Identify which cell holds the provided text, then report its (x, y) central coordinate. 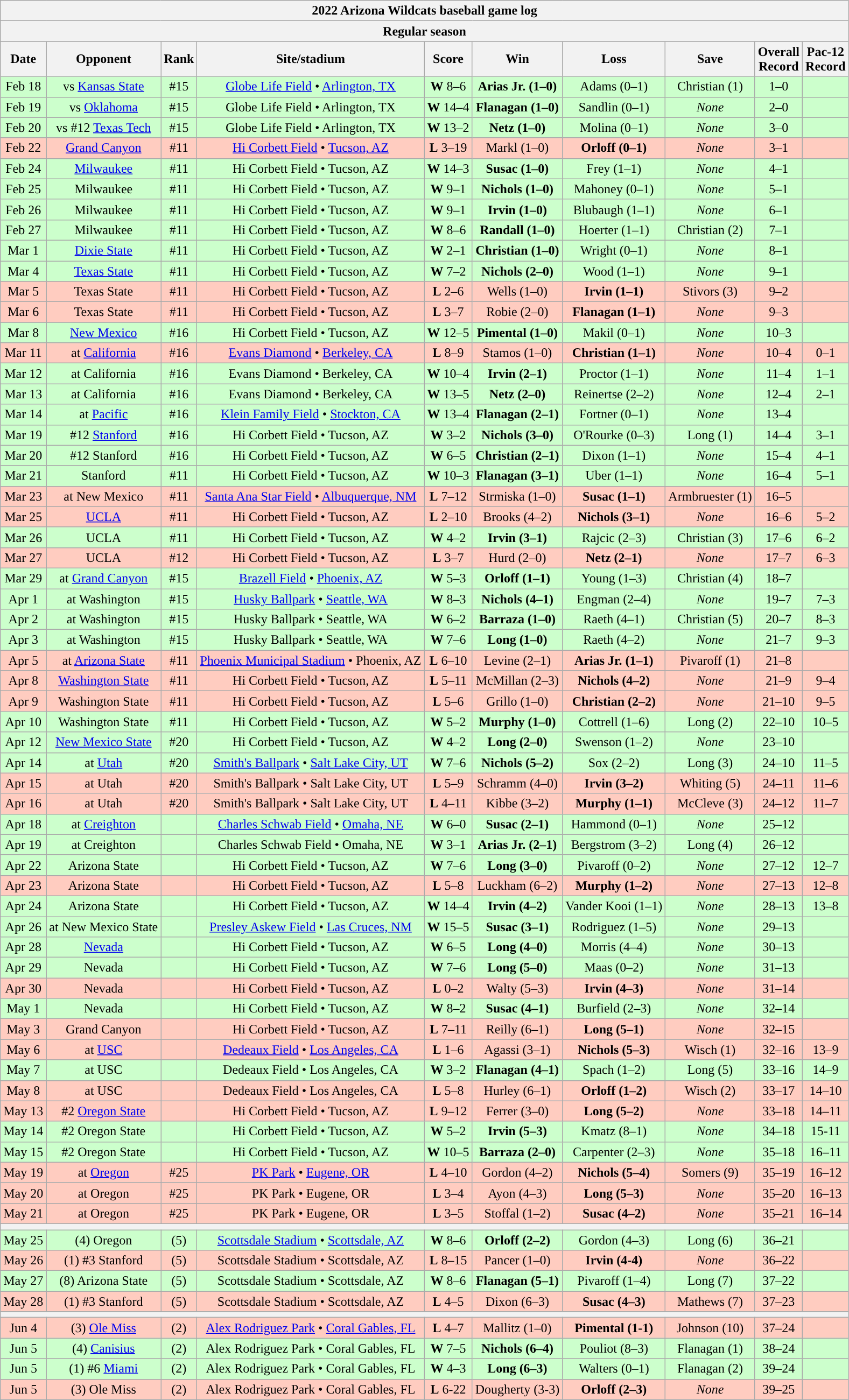
Kmatz (8–1) (614, 1131)
Mar 27 (24, 558)
Apr 15 (24, 783)
Score (448, 59)
Apr 23 (24, 885)
Flanagan (1–1) (614, 312)
3–0 (778, 128)
L 5–9 (448, 783)
Mar 20 (24, 455)
L 9–12 (448, 1111)
(4) Oregon (103, 1240)
Susac (4–1) (517, 1009)
Mar 29 (24, 578)
vs #12 Texas Tech (103, 128)
30–13 (778, 947)
Mallitz (1–0) (517, 1328)
Nichols (5–4) (614, 1172)
Pivaroff (0–2) (614, 865)
Pouliot (8–3) (614, 1348)
Long (1) (710, 435)
Long (3) (710, 763)
35–18 (778, 1152)
Long (7) (710, 1281)
Apr 29 (24, 968)
Flanagan (3–1) (517, 476)
Site/stadium (311, 59)
May 1 (24, 1009)
14–9 (826, 1070)
Johnson (10) (710, 1328)
11–4 (778, 374)
Long (3–0) (517, 865)
Blubaugh (1–1) (614, 209)
36–21 (778, 1240)
Agassi (3–1) (517, 1050)
Dixon (6–3) (517, 1301)
vs Oklahoma (103, 107)
Gordon (4–3) (614, 1240)
Phoenix Municipal Stadium • Phoenix, AZ (311, 660)
Orloff (2–3) (614, 1389)
Pimental (1–0) (517, 333)
Apr 26 (24, 926)
18–7 (778, 578)
vs Kansas State (103, 87)
May 20 (24, 1193)
OverallRecord (778, 59)
L 6–10 (448, 660)
31–13 (778, 968)
Jun 4 (24, 1328)
Sandlin (0–1) (614, 107)
2–1 (826, 394)
23–10 (778, 742)
Proctor (1–1) (614, 374)
Irvin (4–2) (517, 906)
May 26 (24, 1261)
Engman (2–4) (614, 599)
Murphy (1–2) (614, 885)
38–24 (778, 1348)
13–8 (826, 906)
Somers (9) (710, 1172)
16–13 (826, 1193)
Long (6–3) (517, 1369)
Loss (614, 59)
16–14 (826, 1213)
37–24 (778, 1328)
33–17 (778, 1091)
Apr 3 (24, 640)
Save (710, 59)
May 13 (24, 1111)
11–7 (826, 804)
Flanagan (5–1) (517, 1281)
Apr 8 (24, 681)
at New Mexico (103, 496)
Makil (0–1) (614, 333)
W 13–5 (448, 394)
Susac (4–3) (614, 1301)
W 15–5 (448, 926)
Feb 19 (24, 107)
2022 Arizona Wildcats baseball game log (424, 11)
15-11 (826, 1131)
Flanagan (2–1) (517, 414)
Win (517, 59)
Apr 1 (24, 599)
Mar 21 (24, 476)
L 8–9 (448, 353)
Sox (2–2) (614, 763)
L 2–6 (448, 292)
Long (1–0) (517, 640)
Stanford (103, 476)
L 1–6 (448, 1050)
24–12 (778, 804)
1–1 (826, 374)
Mar 1 (24, 250)
W 7–2 (448, 271)
Randall (1–0) (517, 230)
L 4–5 (448, 1301)
W 10–5 (448, 1152)
W 5–3 (448, 578)
W 7–5 (448, 1348)
Feb 24 (24, 168)
Luckham (6–2) (517, 885)
Long (5–1) (614, 1029)
Rodriguez (1–5) (614, 926)
5–2 (826, 517)
L 4–7 (448, 1328)
Mar 8 (24, 333)
Wisch (1) (710, 1050)
May 3 (24, 1029)
Apr 16 (24, 804)
Nichols (3–1) (614, 517)
29–13 (778, 926)
Stivors (3) (710, 292)
35–20 (778, 1193)
Susac (1–1) (614, 496)
Nichols (3–0) (517, 435)
Long (5–0) (517, 968)
Arias Jr. (1–0) (517, 87)
11–5 (826, 763)
Christian (5) (710, 620)
Santa Ana Star Field • Albuquerque, NM (311, 496)
37–22 (778, 1281)
Hoerter (1–1) (614, 230)
New Mexico State (103, 742)
11–6 (826, 783)
Walters (0–1) (614, 1369)
Feb 20 (24, 128)
Nichols (2–0) (517, 271)
May 6 (24, 1050)
W 14–3 (448, 168)
26–12 (778, 845)
Netz (2–1) (614, 558)
16–5 (778, 496)
Date (24, 59)
L 8–15 (448, 1261)
Apr 24 (24, 906)
W 10–3 (448, 476)
Carpenter (2–3) (614, 1152)
W 8–2 (448, 1009)
Long (2–0) (517, 742)
Flanagan (4–1) (517, 1070)
May 21 (24, 1213)
Brazell Field • Phoenix, AZ (311, 578)
L 3–5 (448, 1213)
Irvin (4–3) (614, 988)
L 6-22 (448, 1389)
Irvin (4-4) (614, 1261)
33–16 (778, 1070)
L 3–19 (448, 148)
Mar 14 (24, 414)
0–1 (826, 353)
Feb 22 (24, 148)
at New Mexico State (103, 926)
32–16 (778, 1050)
Frey (1–1) (614, 168)
Mar 13 (24, 394)
Stoffal (1–2) (517, 1213)
L 2–10 (448, 517)
Rank (179, 59)
Mar 11 (24, 353)
9–2 (778, 292)
Mar 25 (24, 517)
Pivaroff (1) (710, 660)
Flanagan (2) (710, 1369)
10–5 (826, 722)
Christian (3) (710, 537)
W 3–1 (448, 845)
Opponent (103, 59)
34–18 (778, 1131)
Maas (0–2) (614, 968)
L 5–11 (448, 681)
Mathews (7) (710, 1301)
Rajcic (2–3) (614, 537)
36–22 (778, 1261)
Mar 4 (24, 271)
21–7 (778, 640)
14–4 (778, 435)
Irvin (1–1) (614, 292)
16–6 (778, 517)
Ayon (4–3) (517, 1193)
19–7 (778, 599)
Long (2) (710, 722)
Pancer (1–0) (517, 1261)
Dougherty (3-3) (517, 1389)
Reilly (6–1) (517, 1029)
McMillan (2–3) (517, 681)
27–12 (778, 865)
Nichols (1–0) (517, 189)
Murphy (1–1) (614, 804)
W 10–4 (448, 374)
Netz (1–0) (517, 128)
Orloff (1–2) (614, 1091)
Grillo (1–0) (517, 701)
Susac (1–0) (517, 168)
12–7 (826, 865)
May 8 (24, 1091)
Markl (1–0) (517, 148)
May 28 (24, 1301)
Hammond (0–1) (614, 824)
Christian (1) (710, 87)
Irvin (5–3) (517, 1131)
Pimental (1-1) (614, 1328)
27–13 (778, 885)
Feb 26 (24, 209)
May 15 (24, 1152)
Orloff (1–1) (517, 578)
Susac (4–2) (614, 1213)
Apr 10 (24, 722)
at Grand Canyon (103, 578)
Long (5) (710, 1070)
Flanagan (1) (710, 1348)
10–4 (778, 353)
Mar 19 (24, 435)
16–4 (778, 476)
May 7 (24, 1070)
35–21 (778, 1213)
Mar 26 (24, 537)
33–18 (778, 1111)
28–13 (778, 906)
Reinertse (2–2) (614, 394)
10–3 (778, 333)
7–3 (826, 599)
Wood (1–1) (614, 271)
Mar 5 (24, 292)
9–4 (826, 681)
12–4 (778, 394)
Nichols (4–2) (614, 681)
Burfield (2–3) (614, 1009)
L 4–11 (448, 804)
Fortner (0–1) (614, 414)
9–5 (826, 701)
Barraza (2–0) (517, 1152)
Murphy (1–0) (517, 722)
Klein Family Field • Stockton, CA (311, 414)
21–10 (778, 701)
14–11 (826, 1111)
Christian (1–0) (517, 250)
W 2–1 (448, 250)
Orloff (0–1) (614, 148)
L 7–11 (448, 1029)
Regular season (424, 31)
Apr 19 (24, 845)
New Mexico (103, 333)
Long (4–0) (517, 947)
15–4 (778, 455)
Apr 5 (24, 660)
Nichols (5–3) (614, 1050)
Christian (2–2) (614, 701)
Armbruester (1) (710, 496)
W 13–2 (448, 128)
Stamos (1–0) (517, 353)
Strmiska (1–0) (517, 496)
L 3–4 (448, 1193)
Long (5–3) (614, 1193)
Dixon (1–1) (614, 455)
Whiting (5) (710, 783)
May 25 (24, 1240)
Spach (1–2) (614, 1070)
32–15 (778, 1029)
Irvin (1–0) (517, 209)
Irvin (3–1) (517, 537)
McCleve (3) (710, 804)
Uber (1–1) (614, 476)
W 13–4 (448, 414)
Mar 23 (24, 496)
20–7 (778, 620)
Presley Askew Field • Las Cruces, NM (311, 926)
Apr 9 (24, 701)
6–2 (826, 537)
Christian (1–1) (614, 353)
Long (5–2) (614, 1111)
May 27 (24, 1281)
Apr 30 (24, 988)
7–1 (778, 230)
Mar 6 (24, 312)
Nichols (4–1) (517, 599)
Levine (2–1) (517, 660)
Brooks (4–2) (517, 517)
Wisch (2) (710, 1091)
O'Rourke (0–3) (614, 435)
6–1 (778, 209)
25–12 (778, 824)
Susac (2–1) (517, 824)
6–3 (826, 558)
35–19 (778, 1172)
21–8 (778, 660)
Irvin (2–1) (517, 374)
Apr 18 (24, 824)
Swenson (1–2) (614, 742)
39–24 (778, 1369)
(4) Canisius (103, 1348)
L 0–2 (448, 988)
Bergstrom (3–2) (614, 845)
31–14 (778, 988)
8–3 (826, 620)
Flanagan (1–0) (517, 107)
24–10 (778, 763)
Molina (0–1) (614, 128)
Mahoney (0–1) (614, 189)
Christian (2) (710, 230)
Barraza (1–0) (517, 620)
Netz (2–0) (517, 394)
W 4–3 (448, 1369)
32–14 (778, 1009)
Feb 25 (24, 189)
Cottrell (1–6) (614, 722)
L 7–12 (448, 496)
12–8 (826, 885)
Wells (1–0) (517, 292)
16–12 (826, 1172)
Long (4) (710, 845)
Christian (2–1) (517, 455)
16–11 (826, 1152)
May 19 (24, 1172)
39–25 (778, 1389)
14–10 (826, 1091)
Kibbe (3–2) (517, 804)
8–1 (778, 250)
L 5–6 (448, 701)
Apr 2 (24, 620)
Morris (4–4) (614, 947)
W 12–5 (448, 333)
(1) #6 Miami (103, 1369)
Arias Jr. (2–1) (517, 845)
Vander Kooi (1–1) (614, 906)
Orloff (2–2) (517, 1240)
at Arizona State (103, 660)
Apr 12 (24, 742)
Mar 12 (24, 374)
Christian (4) (710, 578)
1–0 (778, 87)
22–10 (778, 722)
W 8–3 (448, 599)
Schramm (4–0) (517, 783)
Dixie State (103, 250)
Apr 14 (24, 763)
13–9 (826, 1050)
W 6–2 (448, 620)
37–23 (778, 1301)
Pac-12Record (826, 59)
L 4–10 (448, 1172)
Susac (3–1) (517, 926)
17–7 (778, 558)
Walty (5–3) (517, 988)
Irvin (3–2) (614, 783)
21–9 (778, 681)
Feb 18 (24, 87)
Gordon (4–2) (517, 1172)
Robie (2–0) (517, 312)
9–1 (778, 271)
#12 (179, 558)
at Pacific (103, 414)
Hurd (2–0) (517, 558)
Long (6) (710, 1240)
Apr 28 (24, 947)
Ferrer (3–0) (517, 1111)
Arias Jr. (1–1) (614, 660)
Nichols (5–2) (517, 763)
Raeth (4–2) (614, 640)
Adams (0–1) (614, 87)
W 6–0 (448, 824)
Nichols (6–4) (517, 1348)
2–0 (778, 107)
13–4 (778, 414)
May 14 (24, 1131)
Pivaroff (1–4) (614, 1281)
24–11 (778, 783)
Young (1–3) (614, 578)
(8) Arizona State (103, 1281)
17–6 (778, 537)
Hurley (6–1) (517, 1091)
Apr 22 (24, 865)
Feb 27 (24, 230)
Wright (0–1) (614, 250)
Raeth (4–1) (614, 620)
